Search for the cell housing the specified text and yield its [x, y] center coordinate. 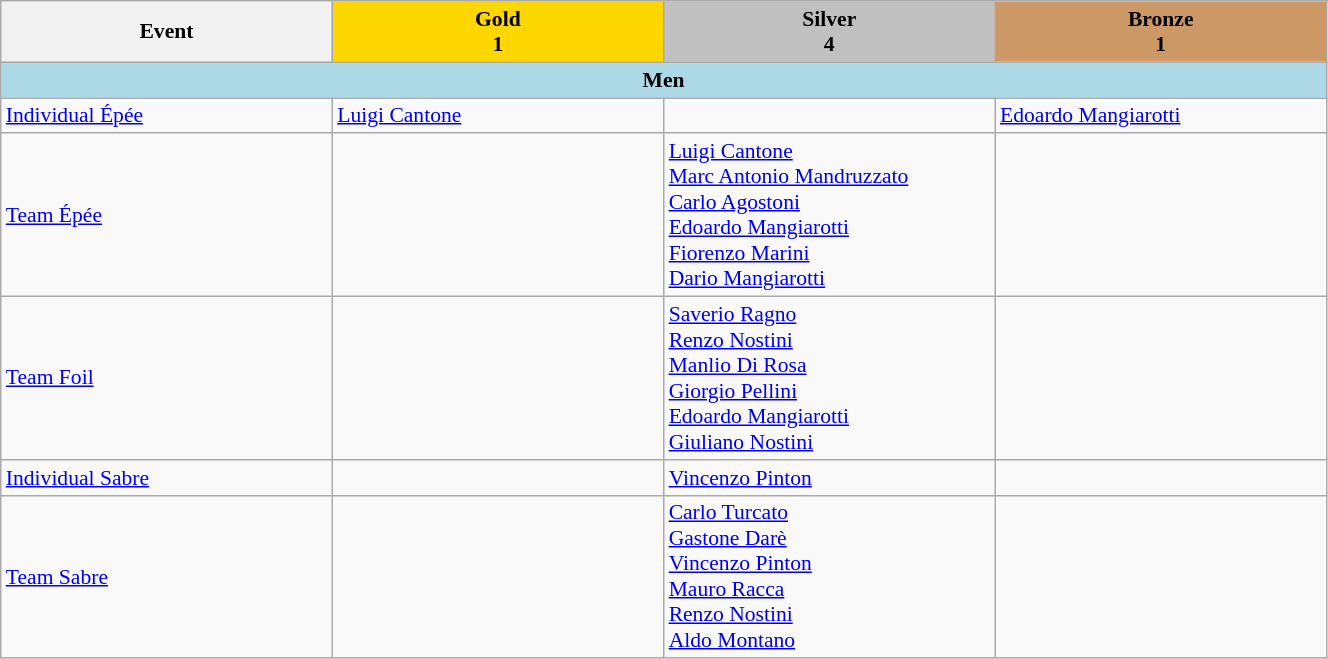
Saverio RagnoRenzo NostiniManlio Di RosaGiorgio PelliniEdoardo MangiarottiGiuliano Nostini [830, 378]
Luigi CantoneMarc Antonio MandruzzatoCarlo AgostoniEdoardo MangiarottiFiorenzo MariniDario Mangiarotti [830, 216]
Gold1 [498, 32]
Team Épée [166, 216]
Event [166, 32]
Individual Sabre [166, 478]
Silver4 [830, 32]
Individual Épée [166, 116]
Carlo TurcatoGastone DarèVincenzo PintonMauro RaccaRenzo NostiniAldo Montano [830, 576]
Vincenzo Pinton [830, 478]
Luigi Cantone [498, 116]
Men [664, 80]
Team Foil [166, 378]
Team Sabre [166, 576]
Edoardo Mangiarotti [1160, 116]
Bronze1 [1160, 32]
